From the cell containing the given text, extract its center point as [X, Y] coordinate. 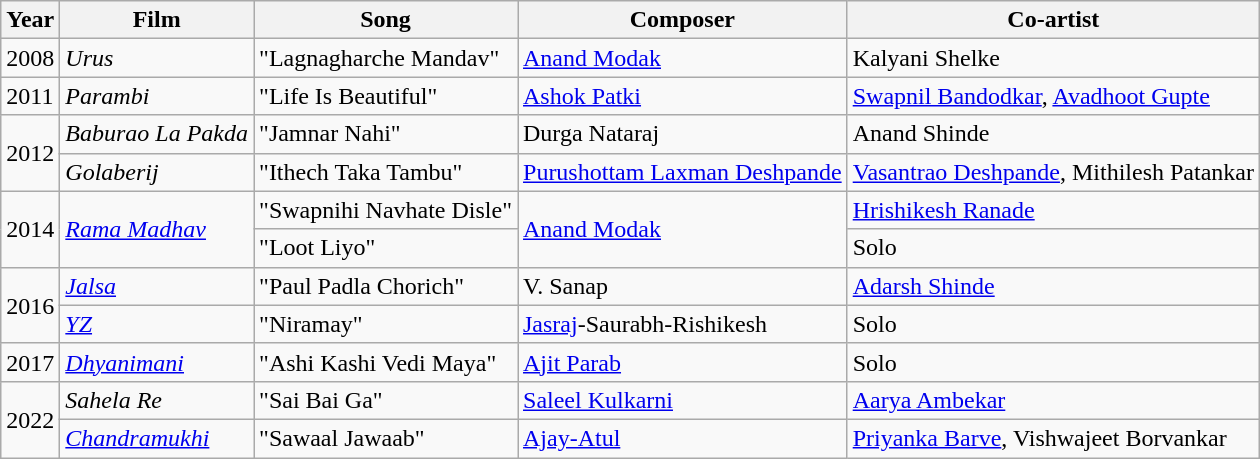
Priyanka Barve, Vishwajeet Borvankar [1053, 438]
Vasantrao Deshpande, Mithilesh Patankar [1053, 172]
YZ [157, 324]
Saleel Kulkarni [683, 400]
2012 [30, 153]
"Paul Padla Chorich" [386, 286]
Parambi [157, 96]
Co-artist [1053, 20]
Chandramukhi [157, 438]
Anand Shinde [1053, 134]
"Loot Liyo" [386, 248]
Aarya Ambekar [1053, 400]
"Swapnihi Navhate Disle" [386, 210]
"Jamnar Nahi" [386, 134]
2022 [30, 419]
Adarsh Shinde [1053, 286]
2017 [30, 362]
Durga Nataraj [683, 134]
"Sai Bai Ga" [386, 400]
Composer [683, 20]
Ajit Parab [683, 362]
"Ithech Taka Tambu" [386, 172]
2016 [30, 305]
Purushottam Laxman Deshpande [683, 172]
"Lagnagharche Mandav" [386, 58]
"Life Is Beautiful" [386, 96]
V. Sanap [683, 286]
Film [157, 20]
Song [386, 20]
Jalsa [157, 286]
Baburao La Pakda [157, 134]
Kalyani Shelke [1053, 58]
Sahela Re [157, 400]
2011 [30, 96]
Year [30, 20]
Dhyanimani [157, 362]
"Niramay" [386, 324]
Jasraj-Saurabh-Rishikesh [683, 324]
2014 [30, 229]
"Ashi Kashi Vedi Maya" [386, 362]
"Sawaal Jawaab" [386, 438]
2008 [30, 58]
Rama Madhav [157, 229]
Swapnil Bandodkar, Avadhoot Gupte [1053, 96]
Urus [157, 58]
Ashok Patki [683, 96]
Golaberij [157, 172]
Hrishikesh Ranade [1053, 210]
Ajay-Atul [683, 438]
